Identify which cell holds the provided text, then report its [X, Y] central coordinate. 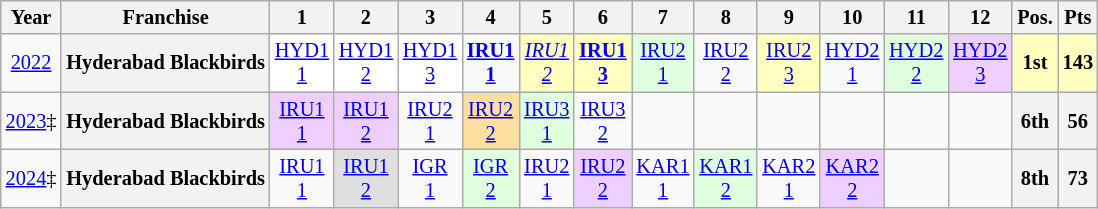
1 [302, 17]
2024‡ [32, 178]
9 [788, 17]
8 [726, 17]
HYD11 [302, 63]
73 [1078, 178]
11 [916, 17]
IRU31 [546, 121]
8th [1034, 178]
Pos. [1034, 17]
Pts [1078, 17]
6th [1034, 121]
HYD22 [916, 63]
143 [1078, 63]
12 [980, 17]
KAR21 [788, 178]
IGR1 [430, 178]
IGR2 [490, 178]
Franchise [166, 17]
IRU23 [788, 63]
4 [490, 17]
6 [602, 17]
10 [852, 17]
2023‡ [32, 121]
HYD13 [430, 63]
KAR12 [726, 178]
IRU32 [602, 121]
5 [546, 17]
HYD23 [980, 63]
KAR11 [664, 178]
7 [664, 17]
HYD12 [366, 63]
3 [430, 17]
KAR22 [852, 178]
Year [32, 17]
56 [1078, 121]
2022 [32, 63]
HYD21 [852, 63]
2 [366, 17]
IRU13 [602, 63]
1st [1034, 63]
